Return (x, y) of the center of cell containing provided text 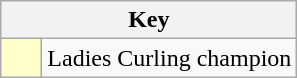
Ladies Curling champion (170, 58)
Key (149, 20)
